Detect which cell encompasses the target text, then output its (X, Y) center coordinate. 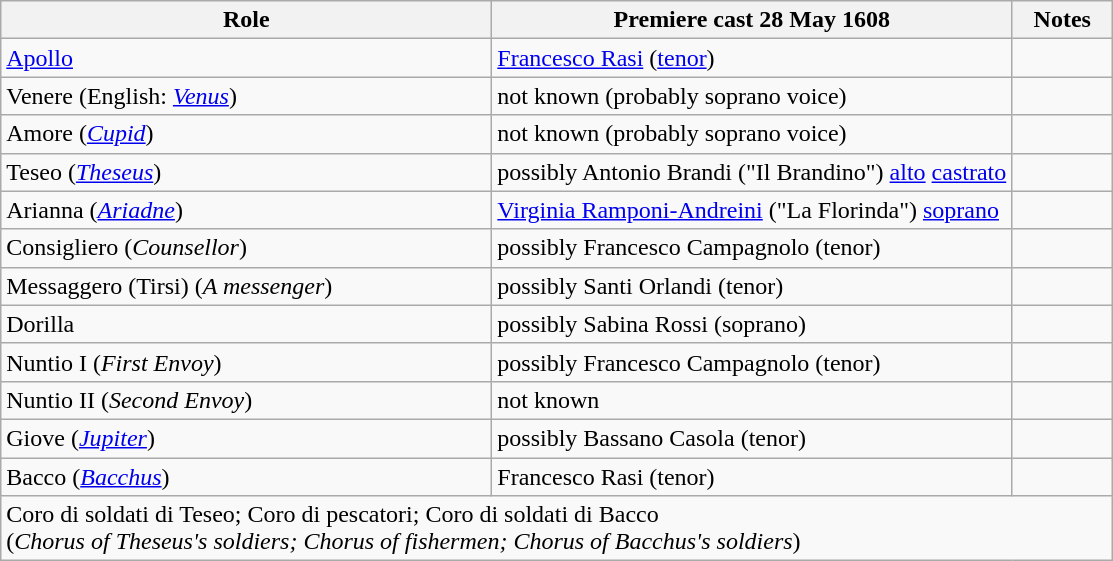
Venere (English: Venus) (246, 96)
Amore (Cupid) (246, 134)
Arianna (Ariadne) (246, 210)
Apollo (246, 58)
possibly Antonio Brandi ("Il Brandino") alto castrato (752, 172)
possibly Bassano Casola (tenor) (752, 438)
Notes (1062, 20)
Role (246, 20)
possibly Santi Orlandi (tenor) (752, 286)
Virginia Ramponi-Andreini ("La Florinda") soprano (752, 210)
Dorilla (246, 324)
Premiere cast 28 May 1608 (752, 20)
Teseo (Theseus) (246, 172)
Messaggero (Tirsi) (A messenger) (246, 286)
not known (752, 400)
Nuntio II (Second Envoy) (246, 400)
possibly Sabina Rossi (soprano) (752, 324)
Consigliero (Counsellor) (246, 248)
Giove (Jupiter) (246, 438)
Nuntio I (First Envoy) (246, 362)
Bacco (Bacchus) (246, 477)
